Capture the cell that displays the provided text and extract its (X, Y) central coordinate. 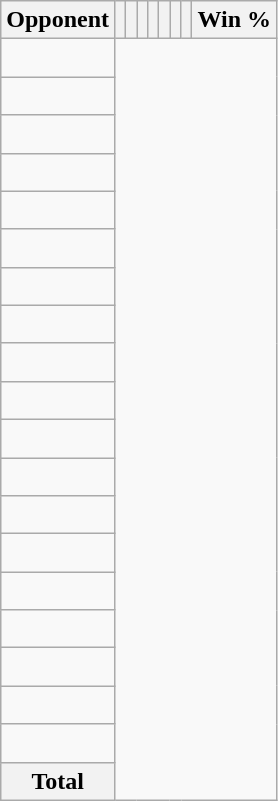
Win % (234, 20)
Total (58, 781)
Opponent (58, 20)
